Identify which cell holds the provided text, then report its [X, Y] central coordinate. 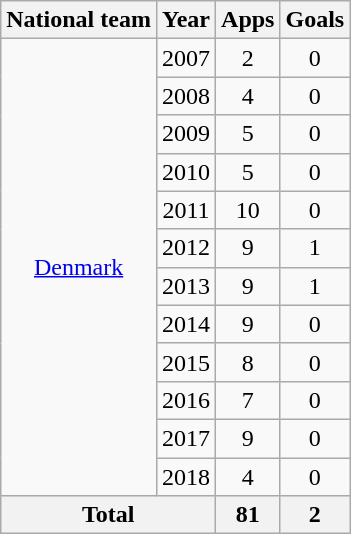
2016 [186, 400]
Goals [315, 20]
Total [108, 515]
2007 [186, 58]
Denmark [79, 268]
Apps [248, 20]
2018 [186, 477]
2008 [186, 96]
2009 [186, 134]
10 [248, 210]
81 [248, 515]
8 [248, 362]
2011 [186, 210]
2017 [186, 438]
2010 [186, 172]
National team [79, 20]
2013 [186, 286]
2012 [186, 248]
2014 [186, 324]
7 [248, 400]
Year [186, 20]
2015 [186, 362]
